Locate the cell with the specified text and output its (x, y) center coordinate. 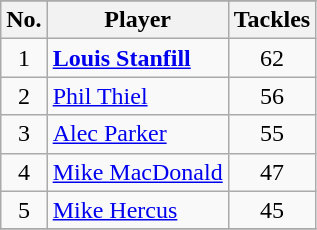
Phil Thiel (138, 96)
5 (24, 210)
1 (24, 58)
55 (272, 134)
Louis Stanfill (138, 58)
2 (24, 96)
Tackles (272, 20)
4 (24, 172)
Player (138, 20)
56 (272, 96)
47 (272, 172)
Mike MacDonald (138, 172)
3 (24, 134)
Mike Hercus (138, 210)
45 (272, 210)
No. (24, 20)
62 (272, 58)
Alec Parker (138, 134)
